Extract the (X, Y) coordinate from the center of the cell holding the provided text.  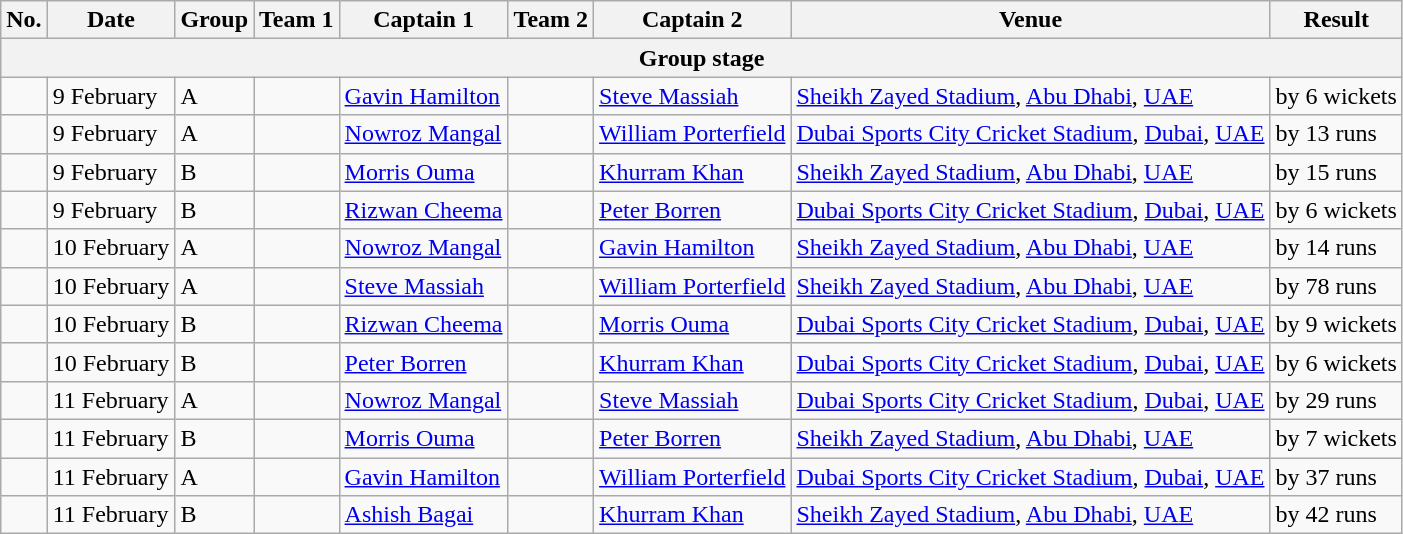
by 13 runs (1336, 134)
Ashish Bagai (424, 515)
by 42 runs (1336, 515)
by 78 runs (1336, 286)
Result (1336, 20)
Captain 2 (692, 20)
Venue (1030, 20)
by 7 wickets (1336, 438)
Date (111, 20)
by 9 wickets (1336, 324)
by 14 runs (1336, 248)
Captain 1 (424, 20)
Team 1 (297, 20)
No. (24, 20)
by 37 runs (1336, 477)
by 15 runs (1336, 172)
by 29 runs (1336, 400)
Group stage (702, 58)
Group (214, 20)
Team 2 (551, 20)
